Extract the [x, y] coordinate from the center of the cell holding the provided text.  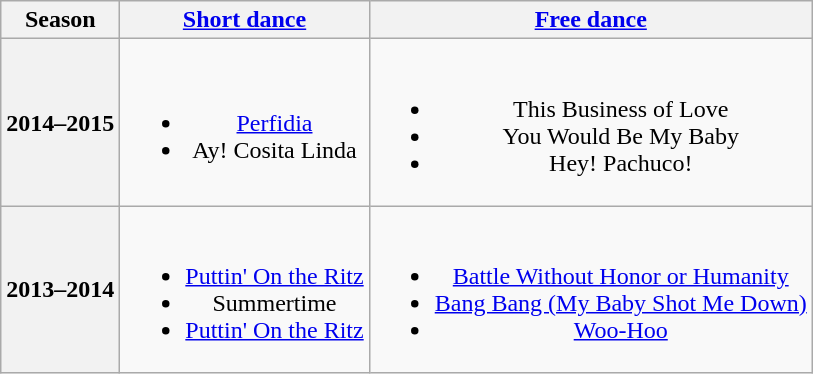
2014–2015 [60, 122]
Battle Without Honor or HumanityBang Bang (My Baby Shot Me Down)Woo-Hoo [590, 290]
Perfidia Ay! Cosita Linda [244, 122]
2013–2014 [60, 290]
Season [60, 20]
Short dance [244, 20]
Free dance [590, 20]
Puttin' On the Ritz Summertime Puttin' On the Ritz [244, 290]
This Business of LoveYou Would Be My BabyHey! Pachuco! [590, 122]
